Search for the cell housing the specified text and yield its (X, Y) center coordinate. 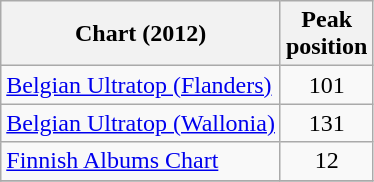
12 (326, 161)
101 (326, 85)
Chart (2012) (141, 34)
Peakposition (326, 34)
Finnish Albums Chart (141, 161)
131 (326, 123)
Belgian Ultratop (Flanders) (141, 85)
Belgian Ultratop (Wallonia) (141, 123)
